Scan for the cell matching the given text and deliver its (x, y) coordinate at center. 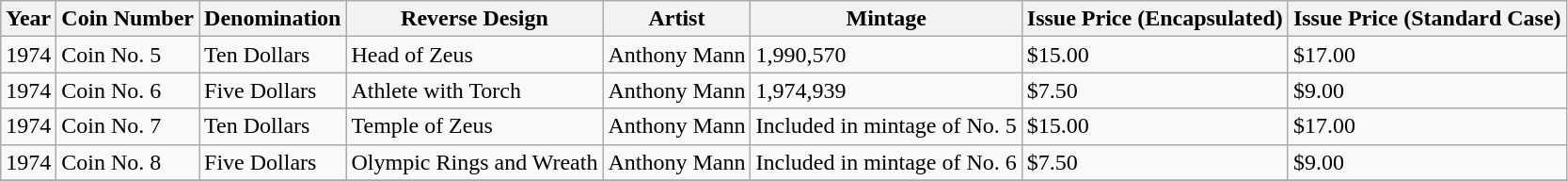
1,974,939 (886, 90)
Head of Zeus (474, 55)
Olympic Rings and Wreath (474, 162)
Athlete with Torch (474, 90)
Artist (677, 19)
Included in mintage of No. 5 (886, 126)
Temple of Zeus (474, 126)
Issue Price (Standard Case) (1427, 19)
Coin No. 8 (128, 162)
Reverse Design (474, 19)
Coin No. 7 (128, 126)
1,990,570 (886, 55)
Year (28, 19)
Coin Number (128, 19)
Coin No. 5 (128, 55)
Denomination (273, 19)
Coin No. 6 (128, 90)
Issue Price (Encapsulated) (1155, 19)
Mintage (886, 19)
Included in mintage of No. 6 (886, 162)
